Scan for the cell matching the given text and deliver its [x, y] coordinate at center. 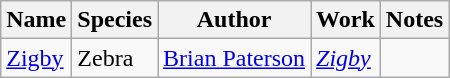
Brian Paterson [234, 58]
Name [36, 20]
Notes [414, 20]
Author [234, 20]
Species [115, 20]
Zebra [115, 58]
Work [346, 20]
